Extract the (X, Y) coordinate from the center of the cell holding the provided text.  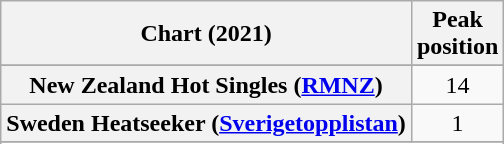
Peakposition (457, 34)
Chart (2021) (206, 34)
14 (457, 85)
Sweden Heatseeker (Sverigetopplistan) (206, 123)
New Zealand Hot Singles (RMNZ) (206, 85)
1 (457, 123)
